Find where the given text appears and provide that cell's center as [X, Y] coordinate. 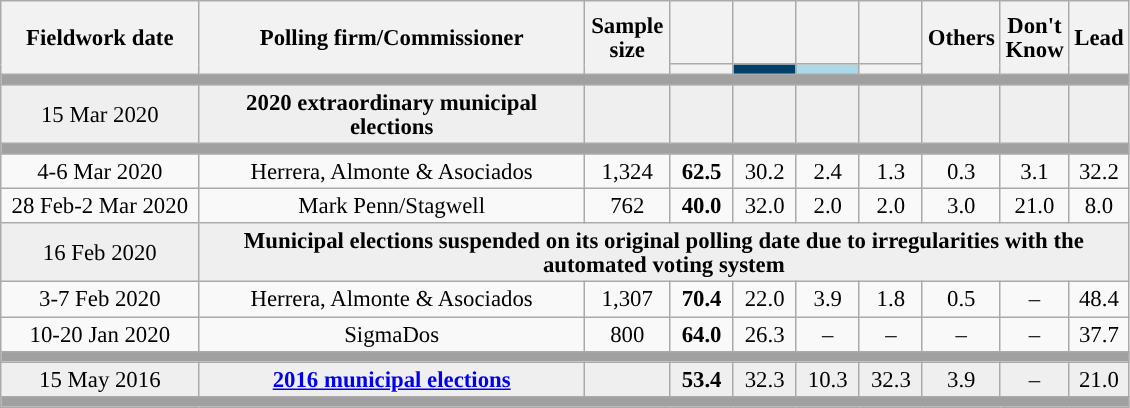
0.3 [961, 172]
2.4 [828, 172]
26.3 [764, 334]
16 Feb 2020 [100, 254]
10-20 Jan 2020 [100, 334]
62.5 [702, 172]
15 Mar 2020 [100, 114]
30.2 [764, 172]
1,324 [627, 172]
53.4 [702, 380]
8.0 [1099, 206]
2020 extraordinary municipal elections [392, 114]
Lead [1099, 38]
3.1 [1034, 172]
Sample size [627, 38]
70.4 [702, 300]
1.8 [890, 300]
32.2 [1099, 172]
4-6 Mar 2020 [100, 172]
40.0 [702, 206]
32.0 [764, 206]
2016 municipal elections [392, 380]
1,307 [627, 300]
Polling firm/Commissioner [392, 38]
800 [627, 334]
37.7 [1099, 334]
3-7 Feb 2020 [100, 300]
22.0 [764, 300]
28 Feb-2 Mar 2020 [100, 206]
0.5 [961, 300]
762 [627, 206]
Others [961, 38]
Fieldwork date [100, 38]
10.3 [828, 380]
Don't Know [1034, 38]
Mark Penn/Stagwell [392, 206]
SigmaDos [392, 334]
64.0 [702, 334]
3.0 [961, 206]
1.3 [890, 172]
48.4 [1099, 300]
Municipal elections suspended on its original polling date due to irregularities with the automated voting system [664, 254]
15 May 2016 [100, 380]
